For the text-containing cell, return its midpoint in [X, Y] coordinate format. 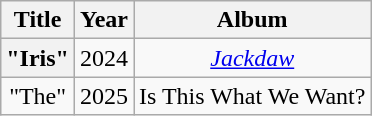
Year [104, 20]
2024 [104, 58]
2025 [104, 96]
"Iris" [38, 58]
"The" [38, 96]
Title [38, 20]
Is This What We Want? [252, 96]
Jackdaw [252, 58]
Album [252, 20]
